Pinpoint the cell where the given text exists, returning its [x, y] midpoint coordinate. 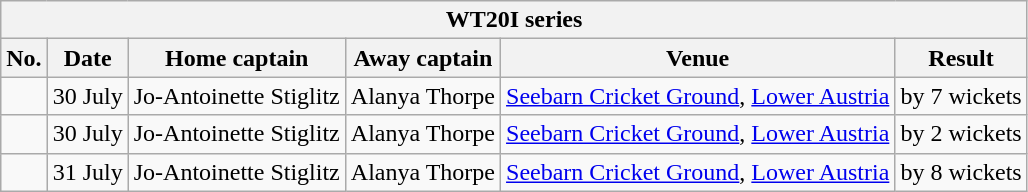
Home captain [236, 58]
WT20I series [514, 20]
No. [24, 58]
Away captain [422, 58]
by 7 wickets [961, 96]
31 July [88, 172]
Result [961, 58]
by 2 wickets [961, 134]
by 8 wickets [961, 172]
Date [88, 58]
Venue [698, 58]
